Identify which cell holds the provided text, then report its (X, Y) central coordinate. 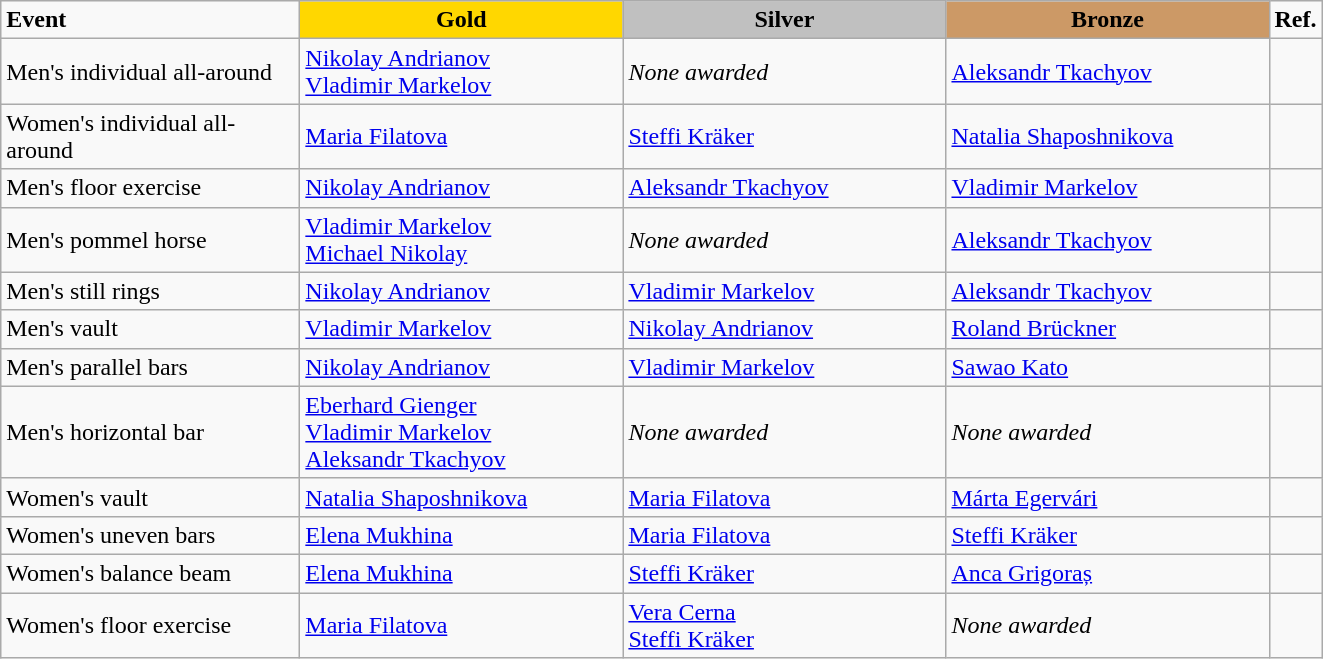
Sawao Kato (1108, 367)
Men's parallel bars (150, 367)
Women's individual all-around (150, 136)
Women's balance beam (150, 573)
Men's pommel horse (150, 240)
Women's floor exercise (150, 624)
Vladimir Markelov Michael Nikolay (462, 240)
Vera Cerna Steffi Kräker (784, 624)
Women's uneven bars (150, 535)
Roland Brückner (1108, 329)
Nikolay Andrianov Vladimir Markelov (462, 72)
Ref. (1296, 20)
Márta Egervári (1108, 497)
Bronze (1108, 20)
Eberhard Gienger Vladimir Markelov Aleksandr Tkachyov (462, 432)
Men's vault (150, 329)
Anca Grigoraș (1108, 573)
Event (150, 20)
Men's horizontal bar (150, 432)
Silver (784, 20)
Gold (462, 20)
Women's vault (150, 497)
Men's still rings (150, 291)
Men's individual all-around (150, 72)
Men's floor exercise (150, 188)
